Output the [X, Y] coordinate of the center of the cell containing the given text.  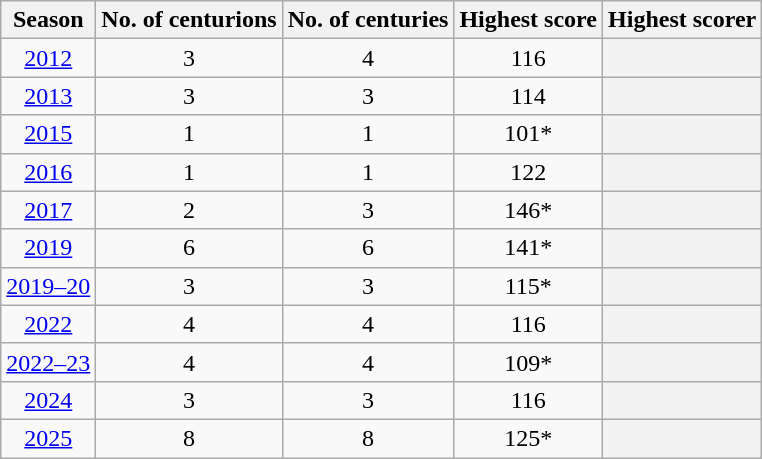
122 [528, 172]
2016 [48, 172]
2024 [48, 400]
125* [528, 438]
Highest scorer [682, 20]
146* [528, 210]
2025 [48, 438]
2019–20 [48, 286]
No. of centuries [368, 20]
2015 [48, 134]
115* [528, 286]
2022–23 [48, 362]
2019 [48, 248]
Season [48, 20]
2017 [48, 210]
2 [189, 210]
2012 [48, 58]
101* [528, 134]
114 [528, 96]
141* [528, 248]
2022 [48, 324]
109* [528, 362]
2013 [48, 96]
Highest score [528, 20]
No. of centurions [189, 20]
